Provide the (X, Y) coordinate of the cell's center where the given text is located.  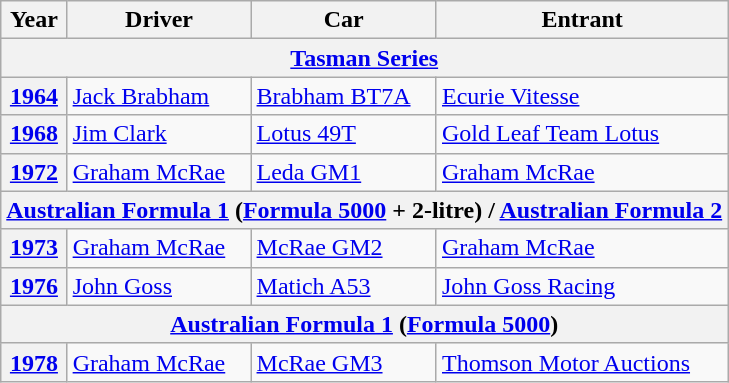
Matich A53 (344, 286)
Lotus 49T (344, 134)
Australian Formula 1 (Formula 5000 + 2-litre) / Australian Formula 2 (364, 210)
Jack Brabham (159, 96)
1976 (34, 286)
Year (34, 20)
John Goss (159, 286)
Tasman Series (364, 58)
1973 (34, 248)
Car (344, 20)
1972 (34, 172)
Ecurie Vitesse (582, 96)
John Goss Racing (582, 286)
McRae GM3 (344, 362)
Thomson Motor Auctions (582, 362)
McRae GM2 (344, 248)
Gold Leaf Team Lotus (582, 134)
Brabham BT7A (344, 96)
1964 (34, 96)
Entrant (582, 20)
Jim Clark (159, 134)
Leda GM1 (344, 172)
1968 (34, 134)
Australian Formula 1 (Formula 5000) (364, 324)
Driver (159, 20)
1978 (34, 362)
